Determine the (X, Y) coordinate at the center of the cell enclosing the given text.  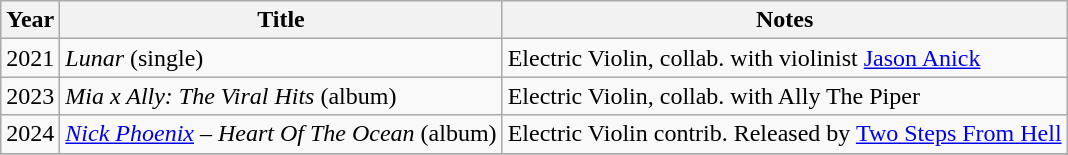
Notes (784, 20)
Electric Violin, collab. with Ally The Piper (784, 96)
Title (281, 20)
Electric Violin contrib. Released by Two Steps From Hell (784, 134)
Nick Phoenix – Heart Of The Ocean (album) (281, 134)
2024 (30, 134)
2023 (30, 96)
Mia x Ally: The Viral Hits (album) (281, 96)
Lunar (single) (281, 58)
2021 (30, 58)
Electric Violin, collab. with violinist Jason Anick (784, 58)
Year (30, 20)
